Find where the given text appears and provide that cell's center as (x, y) coordinate. 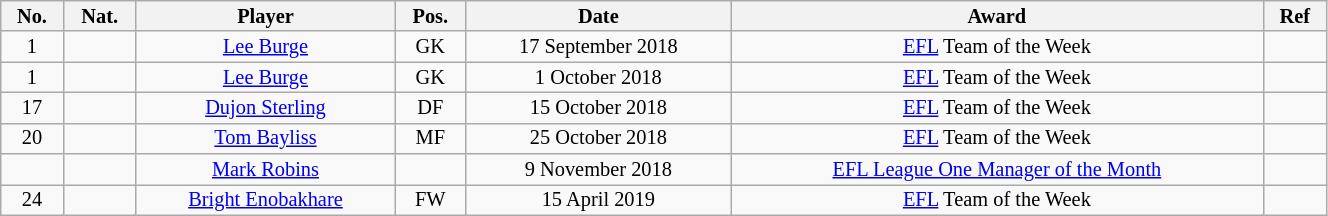
Dujon Sterling (265, 108)
24 (32, 200)
EFL League One Manager of the Month (997, 170)
17 (32, 108)
Ref (1294, 16)
Award (997, 16)
15 April 2019 (598, 200)
25 October 2018 (598, 138)
Nat. (100, 16)
15 October 2018 (598, 108)
Date (598, 16)
1 October 2018 (598, 78)
DF (430, 108)
Bright Enobakhare (265, 200)
FW (430, 200)
Player (265, 16)
No. (32, 16)
9 November 2018 (598, 170)
Tom Bayliss (265, 138)
Pos. (430, 16)
MF (430, 138)
20 (32, 138)
Mark Robins (265, 170)
17 September 2018 (598, 46)
